For the text-containing cell, return its midpoint in (x, y) coordinate format. 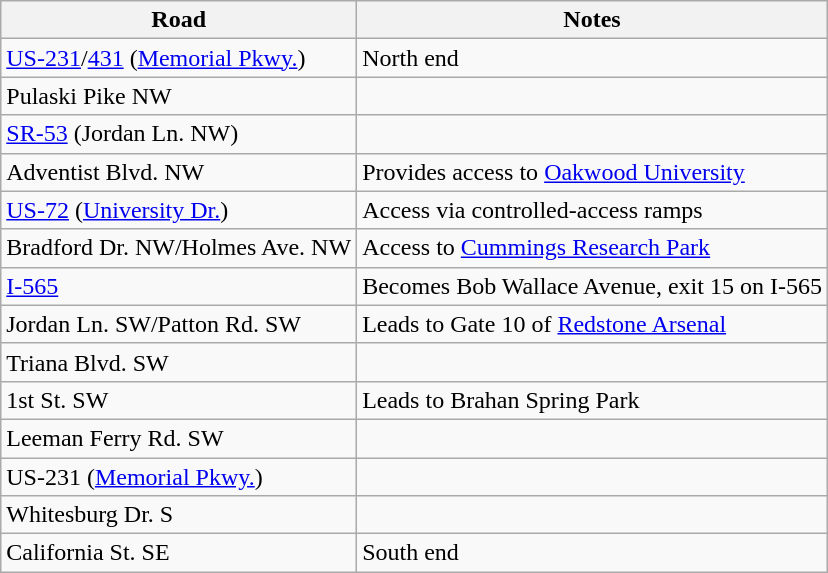
North end (592, 58)
Pulaski Pike NW (179, 96)
Bradford Dr. NW/Holmes Ave. NW (179, 248)
Provides access to Oakwood University (592, 172)
Adventist Blvd. NW (179, 172)
I-565 (179, 286)
Leeman Ferry Rd. SW (179, 438)
1st St. SW (179, 400)
Triana Blvd. SW (179, 362)
Becomes Bob Wallace Avenue, exit 15 on I-565 (592, 286)
SR-53 (Jordan Ln. NW) (179, 134)
Whitesburg Dr. S (179, 515)
South end (592, 553)
US-72 (University Dr.) (179, 210)
Notes (592, 20)
Jordan Ln. SW/Patton Rd. SW (179, 324)
Leads to Brahan Spring Park (592, 400)
US-231 (Memorial Pkwy.) (179, 477)
Road (179, 20)
Access via controlled-access ramps (592, 210)
Leads to Gate 10 of Redstone Arsenal (592, 324)
US-231/431 (Memorial Pkwy.) (179, 58)
Access to Cummings Research Park (592, 248)
California St. SE (179, 553)
